Capture the cell that displays the provided text and extract its (X, Y) central coordinate. 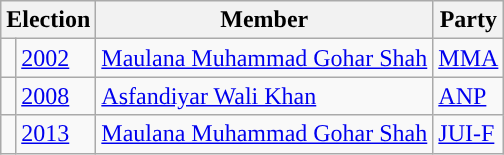
2013 (56, 134)
ANP (468, 96)
Party (468, 20)
Asfandiyar Wali Khan (264, 96)
MMA (468, 58)
2008 (56, 96)
Election (48, 20)
Member (264, 20)
2002 (56, 58)
JUI-F (468, 134)
